Extract the (x, y) coordinate from the center of the cell holding the provided text.  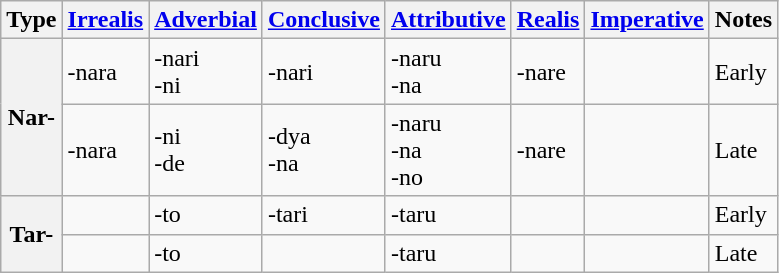
-nari-ni (206, 72)
Conclusive (324, 20)
-naru-na-no (448, 150)
Irrealis (106, 20)
-naru-na (448, 72)
Realis (548, 20)
Adverbial (206, 20)
Notes (743, 20)
-dya-na (324, 150)
Attributive (448, 20)
-tari (324, 215)
-nari (324, 72)
Type (32, 20)
Tar- (32, 234)
Imperative (647, 20)
-ni-de (206, 150)
Nar- (32, 118)
